For the text-containing cell, return its midpoint in [X, Y] coordinate format. 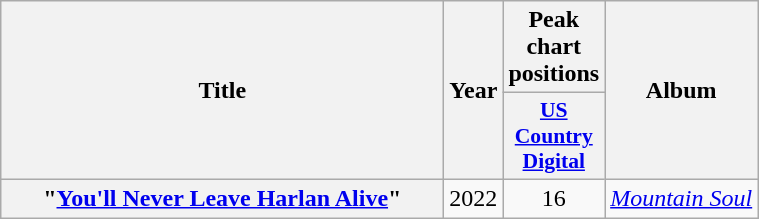
16 [554, 198]
Album [682, 90]
Peak chartpositions [554, 47]
"You'll Never Leave Harlan Alive" [222, 198]
Mountain Soul [682, 198]
Title [222, 90]
2022 [474, 198]
USCountryDigital [554, 136]
Year [474, 90]
